Return [X, Y] of the center of cell containing provided text 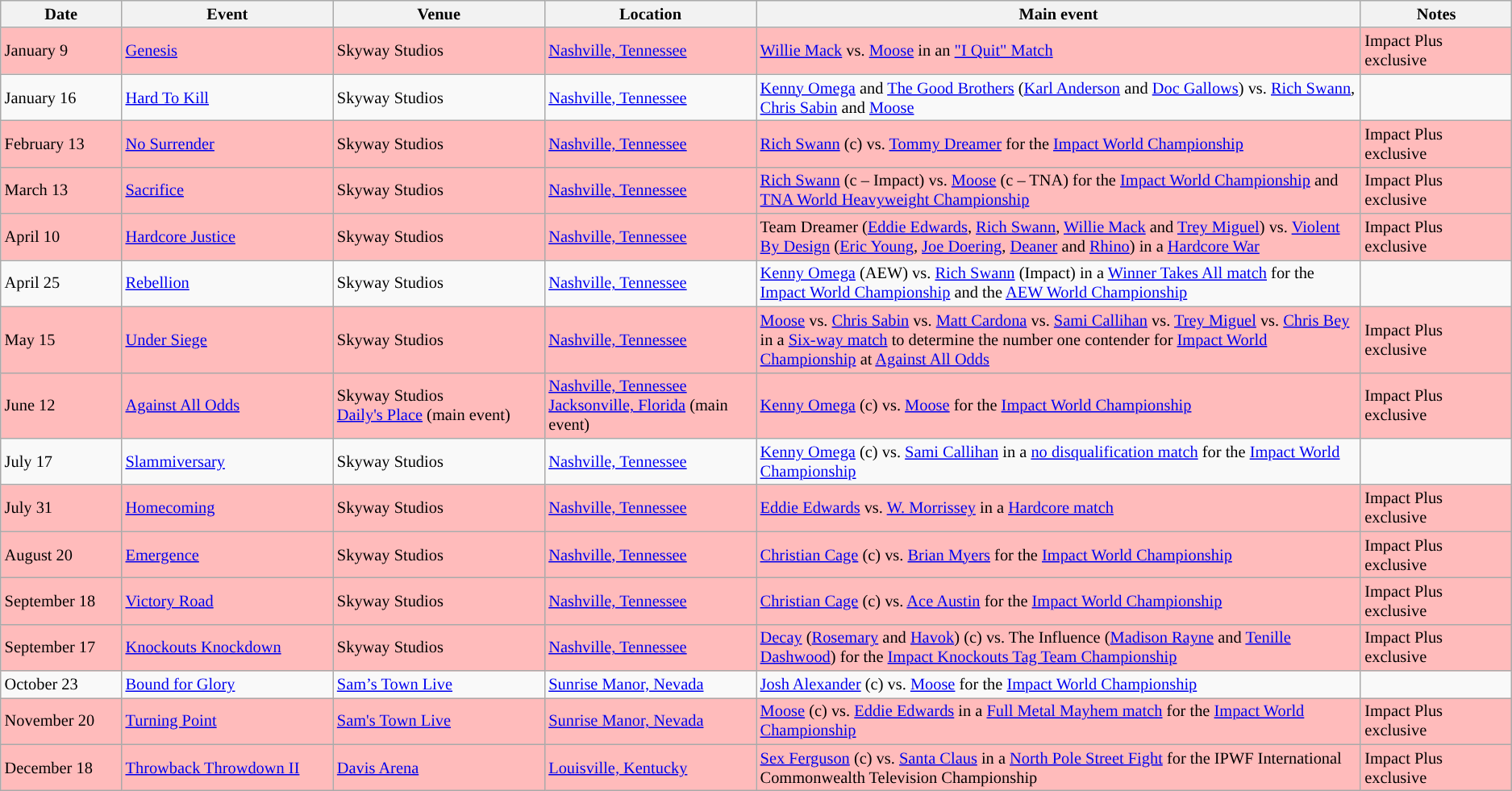
Date [61, 14]
Sex Ferguson (c) vs. Santa Claus in a North Pole Street Fight for the IPWF International Commonwealth Television Championship [1059, 768]
July 31 [61, 508]
January 16 [61, 98]
Throwback Throwdown II [227, 768]
Josh Alexander (c) vs. Moose for the Impact World Championship [1059, 685]
June 12 [61, 406]
No Surrender [227, 144]
Event [227, 14]
Turning Point [227, 721]
Christian Cage (c) vs. Brian Myers for the Impact World Championship [1059, 555]
Bound for Glory [227, 685]
Knockouts Knockdown [227, 647]
April 25 [61, 283]
Kenny Omega (c) vs. Moose for the Impact World Championship [1059, 406]
Eddie Edwards vs. W. Morrissey in a Hardcore match [1059, 508]
Hard To Kill [227, 98]
Sam's Town Live [439, 721]
March 13 [61, 190]
February 13 [61, 144]
Emergence [227, 555]
Hardcore Justice [227, 237]
September 18 [61, 601]
August 20 [61, 555]
Moose (c) vs. Eddie Edwards in a Full Metal Mayhem match for the Impact World Championship [1059, 721]
Sam’s Town Live [439, 685]
Genesis [227, 51]
January 9 [61, 51]
December 18 [61, 768]
Christian Cage (c) vs. Ace Austin for the Impact World Championship [1059, 601]
Rich Swann (c – Impact) vs. Moose (c – TNA) for the Impact World Championship and TNA World Heavyweight Championship [1059, 190]
Main event [1059, 14]
November 20 [61, 721]
Against All Odds [227, 406]
Davis Arena [439, 768]
October 23 [61, 685]
Venue [439, 14]
Louisville, Kentucky [650, 768]
Rich Swann (c) vs. Tommy Dreamer for the Impact World Championship [1059, 144]
Location [650, 14]
April 10 [61, 237]
Kenny Omega (c) vs. Sami Callihan in a no disqualification match for the Impact World Championship [1059, 461]
Nashville, TennesseeJacksonville, Florida (main event) [650, 406]
Willie Mack vs. Moose in an "I Quit" Match [1059, 51]
Kenny Omega (AEW) vs. Rich Swann (Impact) in a Winner Takes All match for the Impact World Championship and the AEW World Championship [1059, 283]
Kenny Omega and The Good Brothers (Karl Anderson and Doc Gallows) vs. Rich Swann, Chris Sabin and Moose [1059, 98]
Decay (Rosemary and Havok) (c) vs. The Influence (Madison Rayne and Tenille Dashwood) for the Impact Knockouts Tag Team Championship [1059, 647]
September 17 [61, 647]
Rebellion [227, 283]
Notes [1435, 14]
May 15 [61, 339]
Sacrifice [227, 190]
Under Siege [227, 339]
July 17 [61, 461]
Slammiversary [227, 461]
Victory Road [227, 601]
Homecoming [227, 508]
Skyway StudiosDaily's Place (main event) [439, 406]
